Detect which cell encompasses the target text, then output its (x, y) center coordinate. 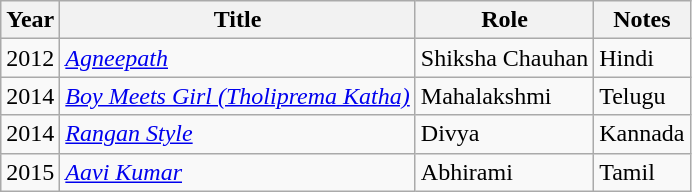
Kannada (642, 134)
Hindi (642, 58)
Divya (504, 134)
Rangan Style (238, 134)
Title (238, 20)
Agneepath (238, 58)
Aavi Kumar (238, 172)
Tamil (642, 172)
Notes (642, 20)
Telugu (642, 96)
Boy Meets Girl (Tholiprema Katha) (238, 96)
2015 (30, 172)
Abhirami (504, 172)
Role (504, 20)
Shiksha Chauhan (504, 58)
Mahalakshmi (504, 96)
Year (30, 20)
2012 (30, 58)
